Pinpoint the cell where the given text exists, returning its (x, y) midpoint coordinate. 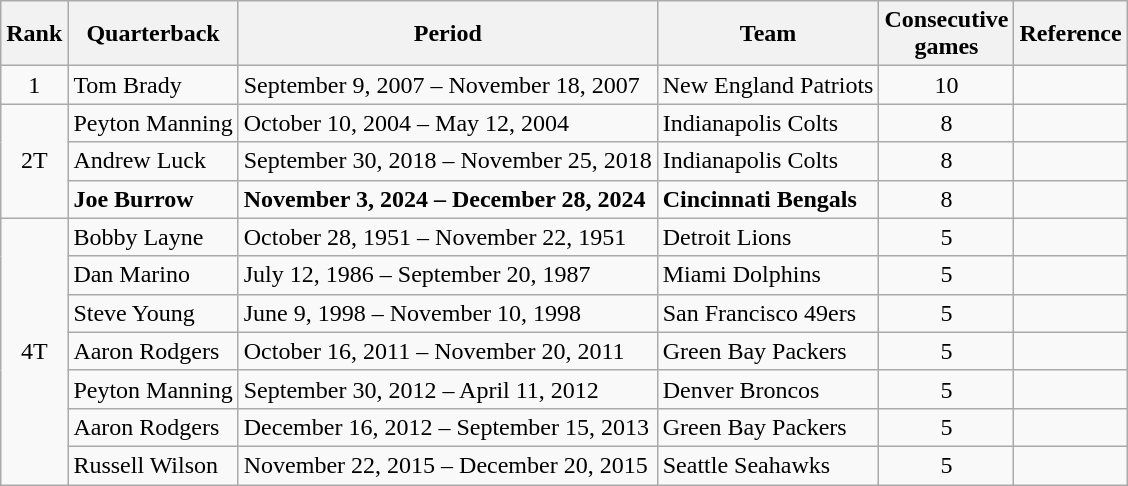
Cincinnati Bengals (768, 199)
December 16, 2012 – September 15, 2013 (448, 427)
October 28, 1951 – November 22, 1951 (448, 237)
2T (34, 161)
1 (34, 85)
Denver Broncos (768, 389)
Rank (34, 34)
November 22, 2015 – December 20, 2015 (448, 465)
San Francisco 49ers (768, 313)
Dan Marino (153, 275)
New England Patriots (768, 85)
Detroit Lions (768, 237)
October 16, 2011 – November 20, 2011 (448, 351)
Russell Wilson (153, 465)
Bobby Layne (153, 237)
4T (34, 351)
September 30, 2012 – April 11, 2012 (448, 389)
October 10, 2004 – May 12, 2004 (448, 123)
Tom Brady (153, 85)
Quarterback (153, 34)
Reference (1070, 34)
Team (768, 34)
Joe Burrow (153, 199)
Period (448, 34)
June 9, 1998 – November 10, 1998 (448, 313)
Consecutivegames (946, 34)
November 3, 2024 – December 28, 2024 (448, 199)
July 12, 1986 – September 20, 1987 (448, 275)
10 (946, 85)
Miami Dolphins (768, 275)
Steve Young (153, 313)
Andrew Luck (153, 161)
September 9, 2007 – November 18, 2007 (448, 85)
Seattle Seahawks (768, 465)
September 30, 2018 – November 25, 2018 (448, 161)
